For the text-containing cell, return its midpoint in (X, Y) coordinate format. 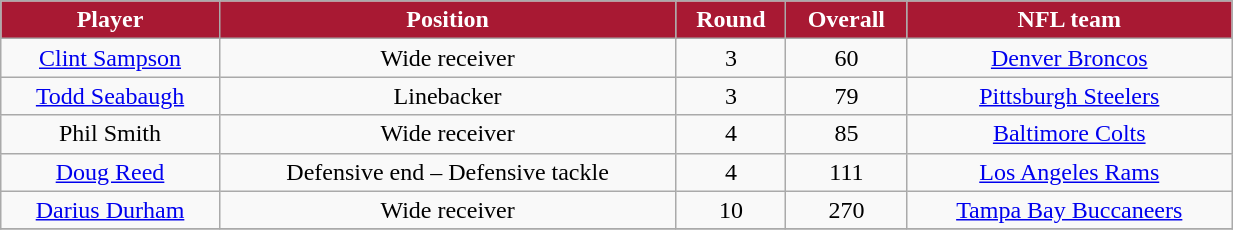
Overall (846, 20)
NFL team (1070, 20)
111 (846, 172)
Position (448, 20)
Phil Smith (110, 134)
Los Angeles Rams (1070, 172)
Doug Reed (110, 172)
Clint Sampson (110, 58)
270 (846, 210)
60 (846, 58)
Tampa Bay Buccaneers (1070, 210)
Darius Durham (110, 210)
Defensive end – Defensive tackle (448, 172)
79 (846, 96)
Player (110, 20)
Round (731, 20)
10 (731, 210)
Pittsburgh Steelers (1070, 96)
85 (846, 134)
Linebacker (448, 96)
Todd Seabaugh (110, 96)
Baltimore Colts (1070, 134)
Denver Broncos (1070, 58)
